Determine the [X, Y] coordinate at the center of the cell enclosing the given text.  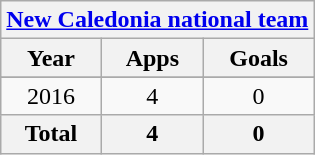
Apps [152, 58]
2016 [52, 96]
Total [52, 134]
New Caledonia national team [158, 20]
Goals [258, 58]
Year [52, 58]
